Locate the cell with the specified text and output its (X, Y) center coordinate. 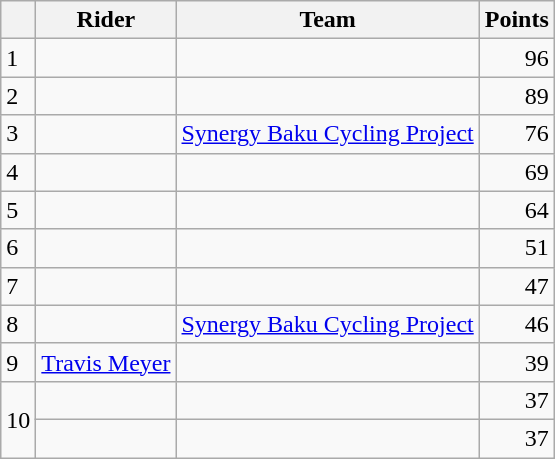
Rider (106, 20)
96 (516, 58)
69 (516, 172)
7 (18, 286)
76 (516, 134)
5 (18, 210)
Team (328, 20)
4 (18, 172)
89 (516, 96)
3 (18, 134)
Travis Meyer (106, 362)
51 (516, 248)
64 (516, 210)
1 (18, 58)
8 (18, 324)
Points (516, 20)
39 (516, 362)
47 (516, 286)
6 (18, 248)
9 (18, 362)
46 (516, 324)
2 (18, 96)
10 (18, 419)
